For the text-containing cell, return its midpoint in (x, y) coordinate format. 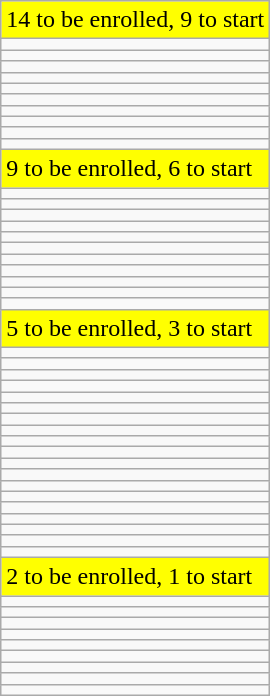
14 to be enrolled, 9 to start (136, 20)
5 to be enrolled, 3 to start (136, 328)
2 to be enrolled, 1 to start (136, 576)
9 to be enrolled, 6 to start (136, 168)
